Locate the cell with the specified text and output its (x, y) center coordinate. 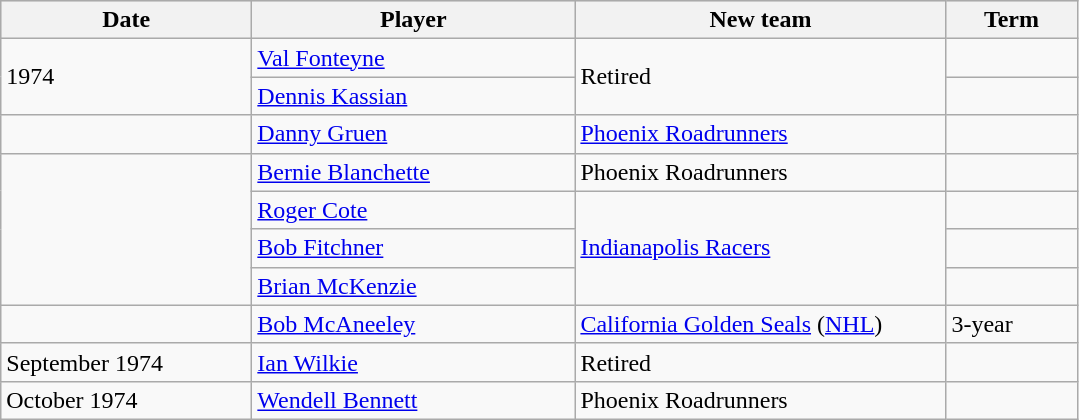
Term (1012, 20)
Brian McKenzie (414, 286)
Danny Gruen (414, 134)
Date (126, 20)
Indianapolis Racers (760, 248)
Bernie Blanchette (414, 172)
Roger Cote (414, 210)
New team (760, 20)
1974 (126, 77)
California Golden Seals (NHL) (760, 324)
Bob McAneeley (414, 324)
September 1974 (126, 362)
Wendell Bennett (414, 400)
3-year (1012, 324)
Val Fonteyne (414, 58)
October 1974 (126, 400)
Ian Wilkie (414, 362)
Dennis Kassian (414, 96)
Bob Fitchner (414, 248)
Player (414, 20)
